Return the [x, y] coordinate for the center point of the cell that contains the specified text.  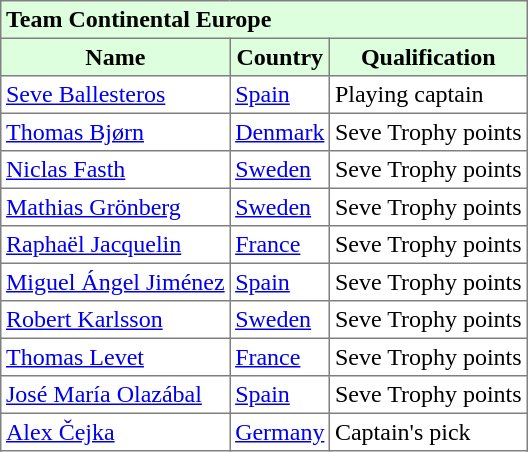
Raphaël Jacquelin [116, 245]
Alex Čejka [116, 432]
Country [280, 57]
Team Continental Europe [264, 20]
Qualification [428, 57]
Name [116, 57]
Thomas Bjørn [116, 132]
Niclas Fasth [116, 170]
Playing captain [428, 95]
Seve Ballesteros [116, 95]
José María Olazábal [116, 395]
Germany [280, 432]
Thomas Levet [116, 357]
Robert Karlsson [116, 320]
Captain's pick [428, 432]
Mathias Grönberg [116, 207]
Miguel Ángel Jiménez [116, 282]
Denmark [280, 132]
